Locate the cell with the specified text and output its (x, y) center coordinate. 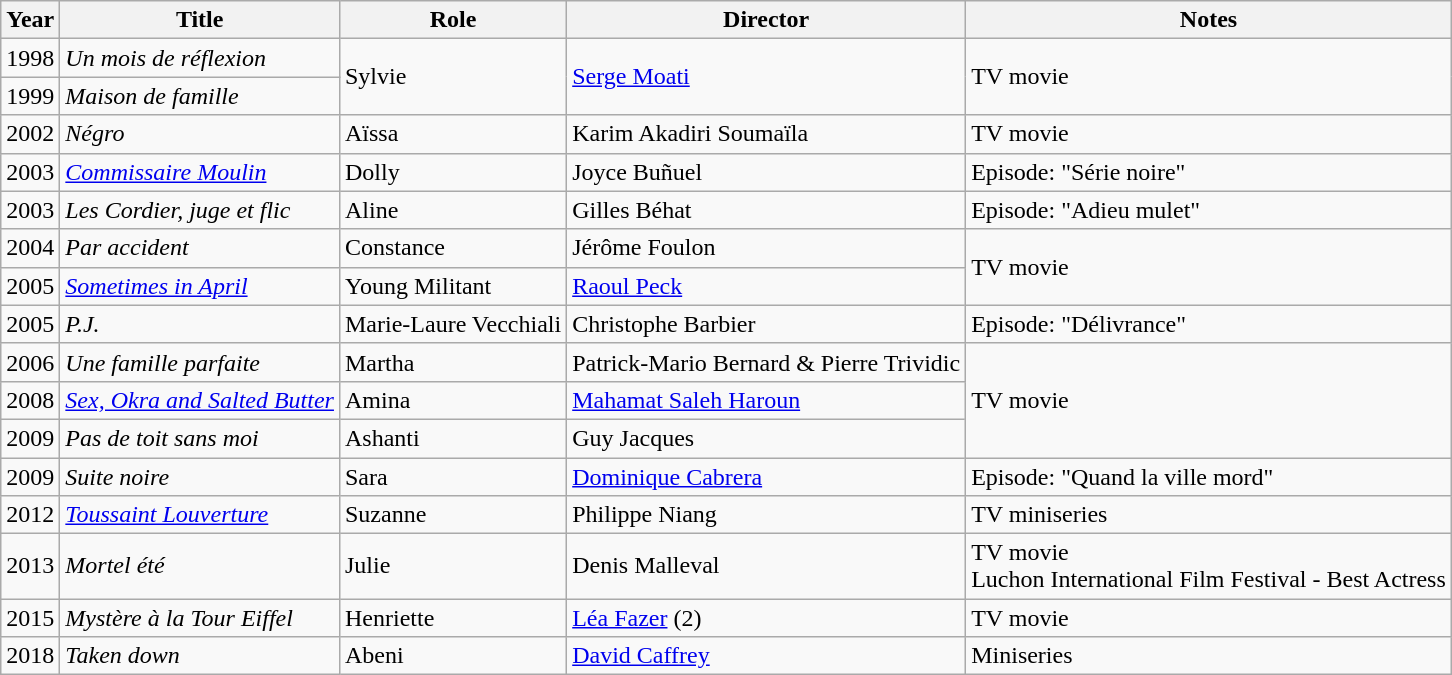
TV miniseries (1209, 515)
2015 (30, 618)
Sex, Okra and Salted Butter (200, 400)
Abeni (452, 656)
Dolly (452, 172)
Maison de famille (200, 96)
Title (200, 20)
Un mois de réflexion (200, 58)
Philippe Niang (766, 515)
Karim Akadiri Soumaïla (766, 134)
Aïssa (452, 134)
2012 (30, 515)
Christophe Barbier (766, 324)
Négro (200, 134)
Suzanne (452, 515)
Julie (452, 566)
Episode: "Série noire" (1209, 172)
Sylvie (452, 77)
Pas de toit sans moi (200, 438)
2018 (30, 656)
Jérôme Foulon (766, 248)
Constance (452, 248)
2008 (30, 400)
Léa Fazer (2) (766, 618)
Year (30, 20)
Par accident (200, 248)
Mortel été (200, 566)
Aline (452, 210)
Episode: "Quand la ville mord" (1209, 477)
Ashanti (452, 438)
Notes (1209, 20)
2013 (30, 566)
Sometimes in April (200, 286)
Mystère à la Tour Eiffel (200, 618)
1999 (30, 96)
TV movieLuchon International Film Festival - Best Actress (1209, 566)
P.J. (200, 324)
Une famille parfaite (200, 362)
Gilles Béhat (766, 210)
Episode: "Adieu mulet" (1209, 210)
Director (766, 20)
Miniseries (1209, 656)
Young Militant (452, 286)
2002 (30, 134)
Martha (452, 362)
Amina (452, 400)
Toussaint Louverture (200, 515)
2006 (30, 362)
Raoul Peck (766, 286)
Suite noire (200, 477)
Serge Moati (766, 77)
Marie-Laure Vecchiali (452, 324)
Role (452, 20)
Patrick-Mario Bernard & Pierre Trividic (766, 362)
Henriette (452, 618)
Episode: "Délivrance" (1209, 324)
Mahamat Saleh Haroun (766, 400)
Denis Malleval (766, 566)
David Caffrey (766, 656)
Taken down (200, 656)
Joyce Buñuel (766, 172)
Les Cordier, juge et flic (200, 210)
2004 (30, 248)
Dominique Cabrera (766, 477)
1998 (30, 58)
Sara (452, 477)
Commissaire Moulin (200, 172)
Guy Jacques (766, 438)
